Output the [X, Y] coordinate of the center of the cell containing the given text.  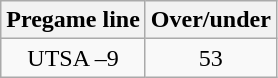
Pregame line [74, 20]
53 [210, 58]
Over/under [210, 20]
UTSA –9 [74, 58]
